Extract the [x, y] coordinate from the center of the cell holding the provided text.  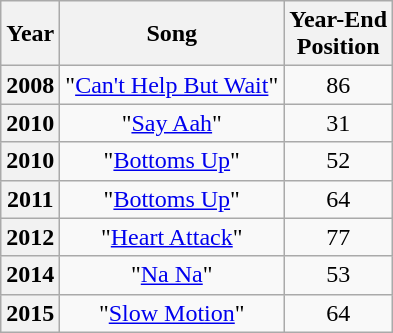
"Slow Motion" [172, 313]
"Can't Help But Wait" [172, 85]
53 [338, 275]
"Na Na" [172, 275]
86 [338, 85]
"Say Aah" [172, 123]
52 [338, 161]
2012 [30, 237]
Year [30, 34]
Year-EndPosition [338, 34]
31 [338, 123]
2011 [30, 199]
2015 [30, 313]
77 [338, 237]
2014 [30, 275]
"Heart Attack" [172, 237]
2008 [30, 85]
Song [172, 34]
